Search for the cell housing the specified text and yield its [X, Y] center coordinate. 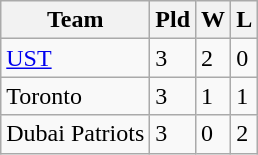
UST [76, 58]
Toronto [76, 96]
L [244, 20]
Team [76, 20]
Dubai Patriots [76, 134]
Pld [173, 20]
W [214, 20]
